Capture the cell that displays the provided text and extract its [X, Y] central coordinate. 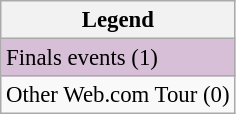
Legend [118, 20]
Other Web.com Tour (0) [118, 95]
Finals events (1) [118, 58]
